Find where the given text appears and provide that cell's center as (X, Y) coordinate. 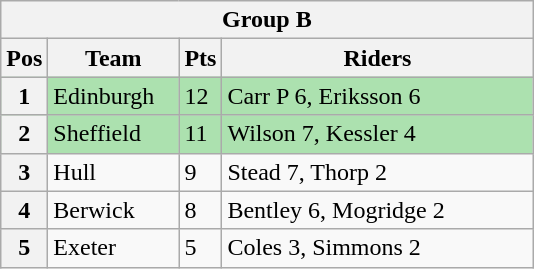
Coles 3, Simmons 2 (378, 248)
Team (114, 58)
Wilson 7, Kessler 4 (378, 134)
Hull (114, 172)
1 (24, 96)
Edinburgh (114, 96)
4 (24, 210)
3 (24, 172)
Pos (24, 58)
Group B (267, 20)
2 (24, 134)
12 (200, 96)
Sheffield (114, 134)
Carr P 6, Eriksson 6 (378, 96)
Exeter (114, 248)
Berwick (114, 210)
Pts (200, 58)
Riders (378, 58)
Bentley 6, Mogridge 2 (378, 210)
Stead 7, Thorp 2 (378, 172)
8 (200, 210)
9 (200, 172)
11 (200, 134)
